Extract the (X, Y) coordinate from the center of the cell holding the provided text.  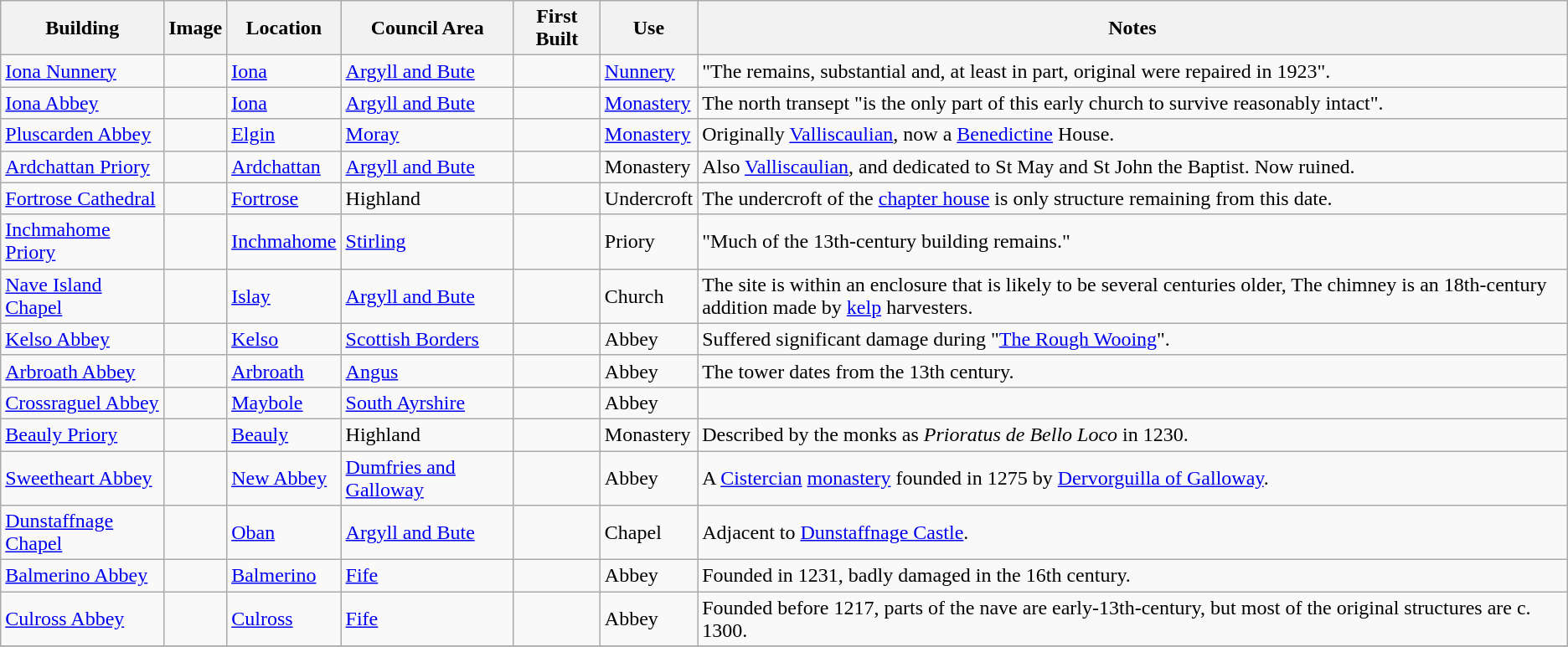
Nunnery (648, 71)
Inchmahome (284, 241)
The north transept "is the only part of this early church to survive reasonably intact". (1132, 103)
Iona Abbey (82, 103)
Adjacent to Dunstaffnage Castle. (1132, 532)
Kelso (284, 339)
Culross Abbey (82, 619)
Inchmahome Priory (82, 241)
Church (648, 296)
Priory (648, 241)
Arbroath (284, 371)
Fortrose Cathedral (82, 198)
"Much of the 13th-century building remains." (1132, 241)
South Ayrshire (427, 403)
The site is within an enclosure that is likely to be several centuries older, The chimney is an 18th-century addition made by kelp harvesters. (1132, 296)
Founded in 1231, badly damaged in the 16th century. (1132, 576)
Ardchattan Priory (82, 167)
Undercroft (648, 198)
Dunstaffnage Chapel (82, 532)
Culross (284, 619)
Beauly Priory (82, 434)
Sweetheart Abbey (82, 477)
Use (648, 28)
First Built (556, 28)
Crossraguel Abbey (82, 403)
Building (82, 28)
Dumfries and Galloway (427, 477)
New Abbey (284, 477)
Beauly (284, 434)
Kelso Abbey (82, 339)
Chapel (648, 532)
Islay (284, 296)
The tower dates from the 13th century. (1132, 371)
Arbroath Abbey (82, 371)
Balmerino (284, 576)
Suffered significant damage during "The Rough Wooing". (1132, 339)
Stirling (427, 241)
Also Valliscaulian, and dedicated to St May and St John the Baptist. Now ruined. (1132, 167)
Angus (427, 371)
Council Area (427, 28)
Maybole (284, 403)
Pluscarden Abbey (82, 135)
Balmerino Abbey (82, 576)
Elgin (284, 135)
Fortrose (284, 198)
Scottish Borders (427, 339)
Founded before 1217, parts of the nave are early-13th-century, but most of the original structures are c. 1300. (1132, 619)
Nave Island Chapel (82, 296)
A Cistercian monastery founded in 1275 by Dervorguilla of Galloway. (1132, 477)
Described by the monks as Prioratus de Bello Loco in 1230. (1132, 434)
Image (196, 28)
Iona Nunnery (82, 71)
Originally Valliscaulian, now a Benedictine House. (1132, 135)
"The remains, substantial and, at least in part, original were repaired in 1923". (1132, 71)
Notes (1132, 28)
Oban (284, 532)
Location (284, 28)
Ardchattan (284, 167)
The undercroft of the chapter house is only structure remaining from this date. (1132, 198)
Moray (427, 135)
